Find where the given text appears and provide that cell's center as (X, Y) coordinate. 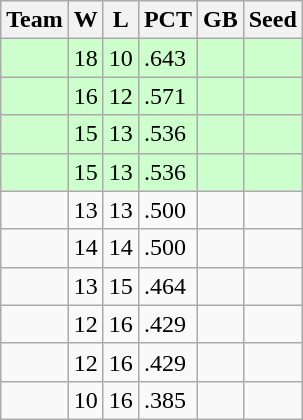
.643 (168, 58)
GB (220, 20)
18 (86, 58)
W (86, 20)
.385 (168, 400)
Seed (272, 20)
Team (35, 20)
.571 (168, 96)
PCT (168, 20)
.464 (168, 286)
L (120, 20)
